Output the (X, Y) coordinate of the center of the cell containing the given text.  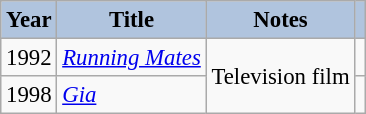
Notes (280, 20)
Running Mates (132, 58)
Television film (280, 76)
Gia (132, 95)
1998 (29, 95)
Title (132, 20)
1992 (29, 58)
Year (29, 20)
